Scan for the cell matching the given text and deliver its [x, y] coordinate at center. 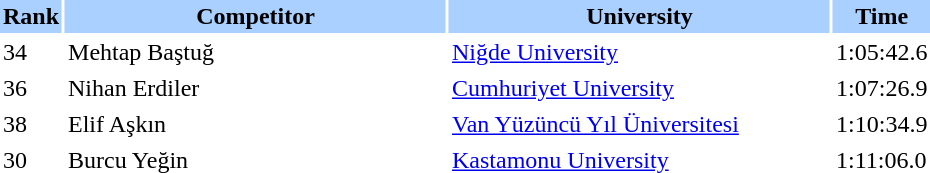
Time [882, 16]
Niğde University [640, 52]
Competitor [256, 16]
34 [31, 52]
Van Yüzüncü Yıl Üniversitesi [640, 124]
1:10:34.9 [882, 124]
Cumhuriyet University [640, 88]
38 [31, 124]
Mehtap Baştuğ [256, 52]
University [640, 16]
1:07:26.9 [882, 88]
Nihan Erdiler [256, 88]
Elif Aşkın [256, 124]
36 [31, 88]
1:05:42.6 [882, 52]
Rank [31, 16]
